Search for the cell housing the specified text and yield its [x, y] center coordinate. 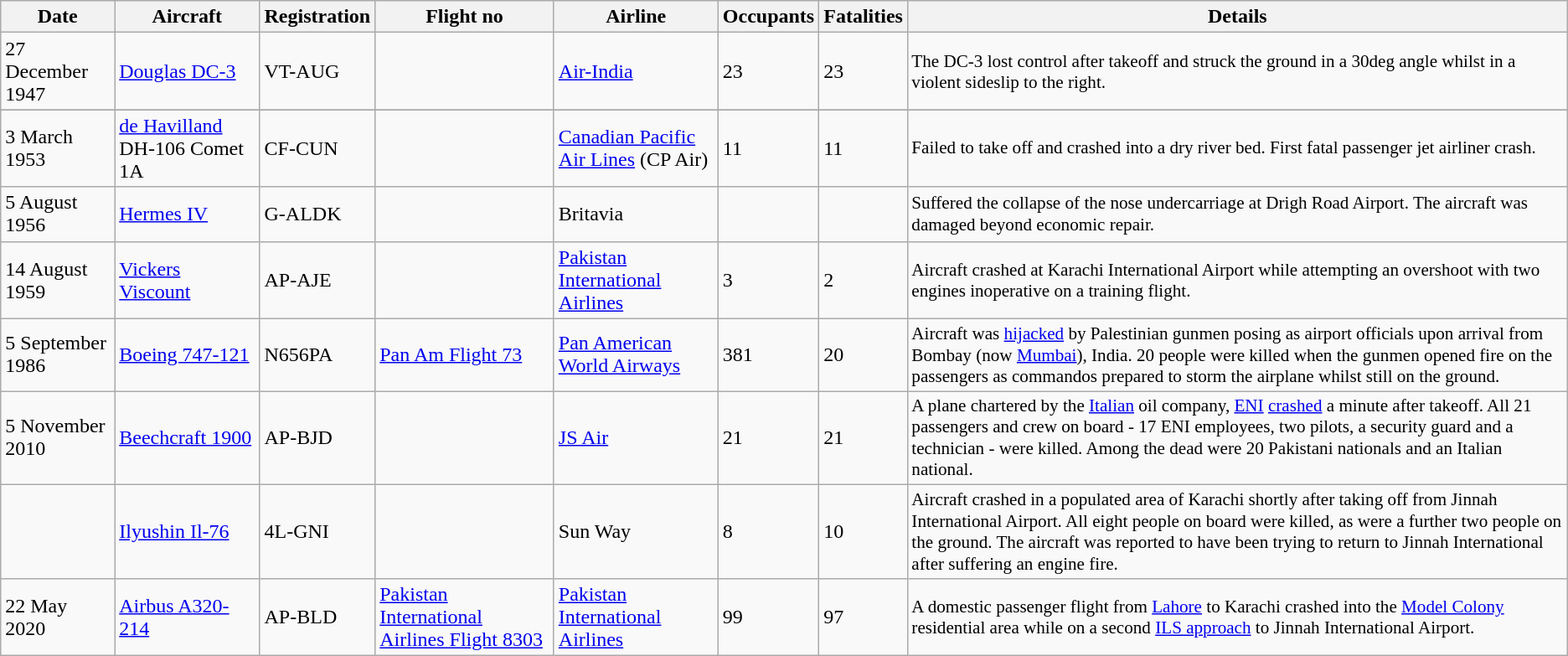
Details [1237, 17]
CF-CUN [317, 148]
Pakistan International Airlines Flight 8303 [465, 617]
Pan American World Airways [636, 354]
Britavia [636, 214]
Air-India [636, 71]
Douglas DC-3 [188, 71]
N656PA [317, 354]
Flight no [465, 17]
99 [768, 617]
Sun Way [636, 531]
Airline [636, 17]
Hermes IV [188, 214]
JS Air [636, 437]
Canadian Pacific Air Lines (CP Air) [636, 148]
2 [864, 280]
de Havilland DH-106 Comet 1A [188, 148]
VT-AUG [317, 71]
5 August 1956 [58, 214]
AP-AJE [317, 280]
The DC-3 lost control after takeoff and struck the ground in a 30deg angle whilst in a violent sideslip to the right. [1237, 71]
G-ALDK [317, 214]
27 December 1947 [58, 71]
Ilyushin Il-76 [188, 531]
Registration [317, 17]
381 [768, 354]
Pan Am Flight 73 [465, 354]
Aircraft crashed at Karachi International Airport while attempting an overshoot with two engines inoperative on a training flight. [1237, 280]
14 August 1959 [58, 280]
AP-BJD [317, 437]
20 [864, 354]
10 [864, 531]
5 November 2010 [58, 437]
3 [768, 280]
97 [864, 617]
3 March 1953 [58, 148]
Occupants [768, 17]
22 May 2020 [58, 617]
Boeing 747-121 [188, 354]
Aircraft [188, 17]
Vickers Viscount [188, 280]
Airbus A320-214 [188, 617]
Date [58, 17]
Failed to take off and crashed into a dry river bed. First fatal passenger jet airliner crash. [1237, 148]
Beechcraft 1900 [188, 437]
Suffered the collapse of the nose undercarriage at Drigh Road Airport. The aircraft was damaged beyond economic repair. [1237, 214]
AP-BLD [317, 617]
5 September 1986 [58, 354]
Fatalities [864, 17]
4L-GNI [317, 531]
8 [768, 531]
